Scan for the cell matching the given text and deliver its (x, y) coordinate at center. 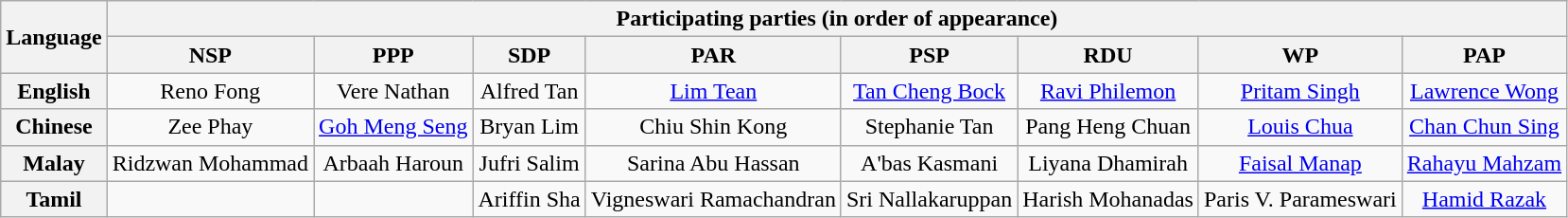
Goh Meng Seng (393, 127)
Ridzwan Mohammad (210, 163)
English (54, 91)
Zee Phay (210, 127)
Ravi Philemon (1108, 91)
Participating parties (in order of appearance) (836, 19)
Chan Chun Sing (1484, 127)
Pritam Singh (1299, 91)
A'bas Kasmani (929, 163)
Arbaah Haroun (393, 163)
Liyana Dhamirah (1108, 163)
Paris V. Parameswari (1299, 199)
PAR (713, 55)
Chinese (54, 127)
Jufri Salim (530, 163)
Malay (54, 163)
Alfred Tan (530, 91)
PSP (929, 55)
SDP (530, 55)
Faisal Manap (1299, 163)
Tamil (54, 199)
Louis Chua (1299, 127)
Bryan Lim (530, 127)
Hamid Razak (1484, 199)
Lim Tean (713, 91)
Tan Cheng Bock (929, 91)
NSP (210, 55)
Reno Fong (210, 91)
Vigneswari Ramachandran (713, 199)
Rahayu Mahzam (1484, 163)
PAP (1484, 55)
Language (54, 37)
Harish Mohanadas (1108, 199)
PPP (393, 55)
Ariffin Sha (530, 199)
WP (1299, 55)
Sri Nallakaruppan (929, 199)
Pang Heng Chuan (1108, 127)
RDU (1108, 55)
Lawrence Wong (1484, 91)
Stephanie Tan (929, 127)
Chiu Shin Kong (713, 127)
Sarina Abu Hassan (713, 163)
Vere Nathan (393, 91)
